Output the (x, y) coordinate of the center of the cell containing the given text.  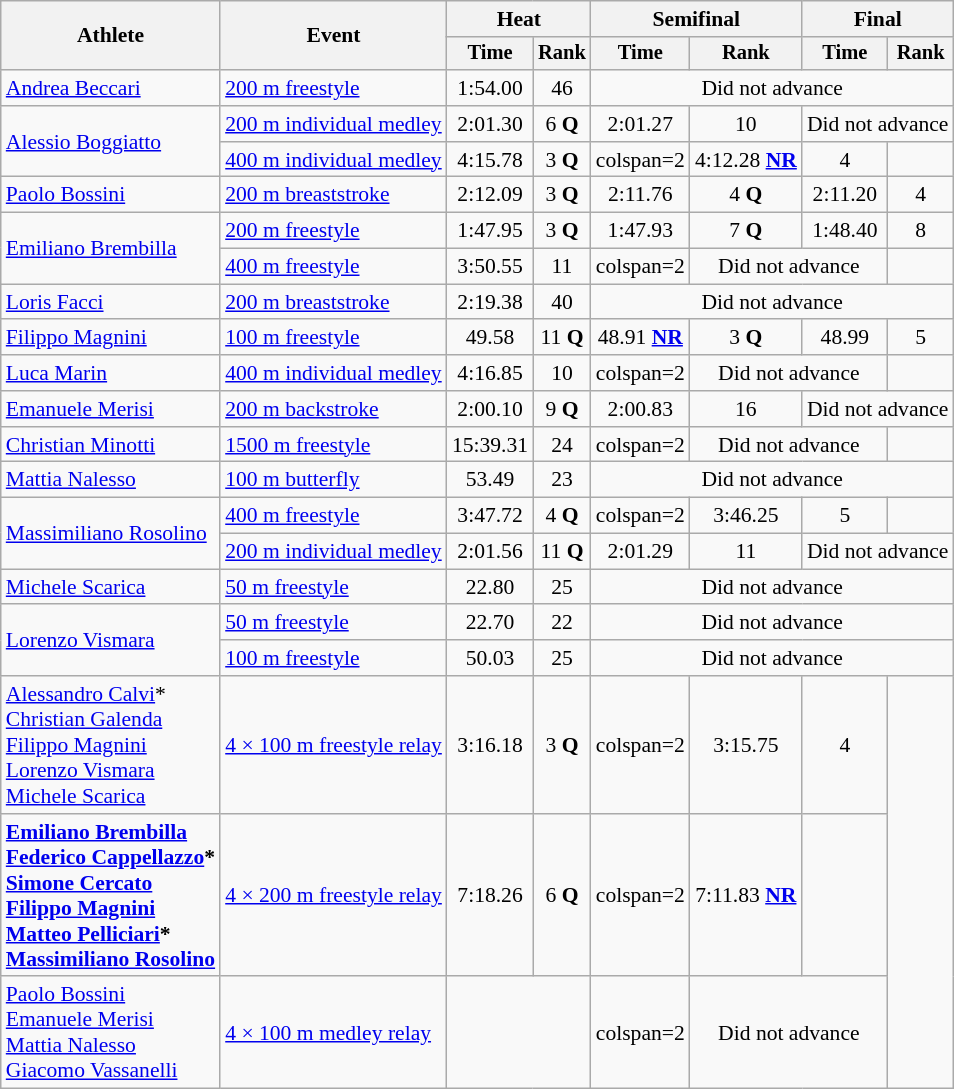
1:54.00 (490, 88)
53.49 (490, 480)
50.03 (490, 658)
49.58 (490, 338)
2:00.10 (490, 409)
9 Q (562, 409)
4:15.78 (490, 160)
2:11.76 (640, 195)
Mattia Nalesso (110, 480)
3:50.55 (490, 267)
Filippo Magnini (110, 338)
7:11.83 NR (746, 896)
Semifinal (696, 19)
40 (562, 302)
Andrea Beccari (110, 88)
48.91 NR (640, 338)
8 (921, 231)
4 × 100 m medley relay (334, 1033)
Loris Facci (110, 302)
1:47.95 (490, 231)
Paolo Bossini (110, 195)
2:11.20 (845, 195)
1:47.93 (640, 231)
Heat (519, 19)
1:48.40 (845, 231)
3:47.72 (490, 516)
24 (562, 445)
15:39.31 (490, 445)
Emiliano Brembilla (110, 248)
48.99 (845, 338)
Paolo BossiniEmanuele MerisiMattia NalessoGiacomo Vassanelli (110, 1033)
Massimiliano Rosolino (110, 534)
7 Q (746, 231)
2:01.30 (490, 124)
Athlete (110, 36)
Emanuele Merisi (110, 409)
Event (334, 36)
2:19.38 (490, 302)
200 m backstroke (334, 409)
Luca Marin (110, 373)
Lorenzo Vismara (110, 640)
Final (878, 19)
4:12.28 NR (746, 160)
2:01.56 (490, 552)
Emiliano BrembillaFederico Cappellazzo*Simone CercatoFilippo MagniniMatteo Pelliciari*Massimiliano Rosolino (110, 896)
3:46.25 (746, 516)
Alessio Boggiatto (110, 142)
2:00.83 (640, 409)
Alessandro Calvi*Christian GalendaFilippo MagniniLorenzo VismaraMichele Scarica (110, 745)
Michele Scarica (110, 587)
22 (562, 623)
22.70 (490, 623)
4 × 100 m freestyle relay (334, 745)
4:16.85 (490, 373)
46 (562, 88)
3:16.18 (490, 745)
100 m butterfly (334, 480)
Christian Minotti (110, 445)
3:15.75 (746, 745)
2:01.27 (640, 124)
22.80 (490, 587)
2:01.29 (640, 552)
16 (746, 409)
4 × 200 m freestyle relay (334, 896)
1500 m freestyle (334, 445)
2:12.09 (490, 195)
23 (562, 480)
7:18.26 (490, 896)
